Search for the cell housing the specified text and yield its (x, y) center coordinate. 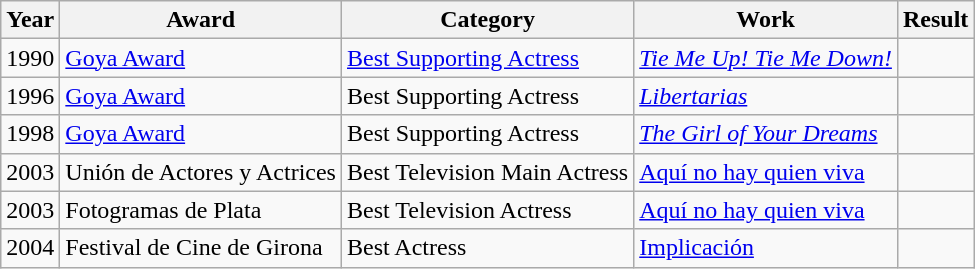
Fotogramas de Plata (201, 210)
Best Actress (487, 248)
Award (201, 20)
Unión de Actores y Actrices (201, 172)
Best Television Actress (487, 210)
1990 (30, 58)
Implicación (766, 248)
Best Television Main Actress (487, 172)
Libertarias (766, 96)
Work (766, 20)
1998 (30, 134)
The Girl of Your Dreams (766, 134)
Year (30, 20)
2004 (30, 248)
Tie Me Up! Tie Me Down! (766, 58)
Category (487, 20)
1996 (30, 96)
Result (935, 20)
Festival de Cine de Girona (201, 248)
